Search for the cell housing the specified text and yield its (X, Y) center coordinate. 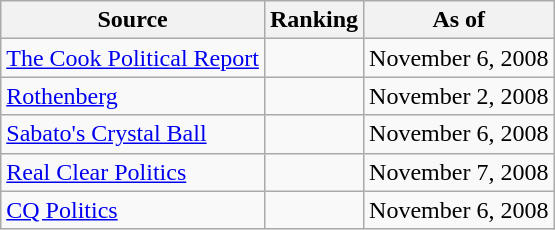
November 2, 2008 (459, 96)
Ranking (314, 20)
Source (133, 20)
Real Clear Politics (133, 172)
November 7, 2008 (459, 172)
The Cook Political Report (133, 58)
Rothenberg (133, 96)
CQ Politics (133, 210)
As of (459, 20)
Sabato's Crystal Ball (133, 134)
